Determine the (x, y) coordinate at the center of the cell enclosing the given text.  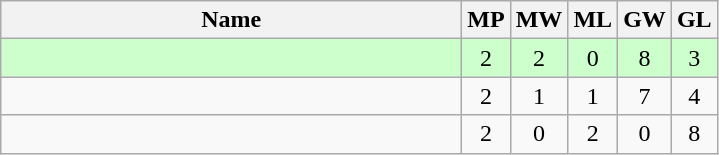
Name (232, 20)
MP (486, 20)
3 (694, 58)
GL (694, 20)
4 (694, 96)
ML (593, 20)
7 (645, 96)
GW (645, 20)
MW (539, 20)
